Pinpoint the cell where the given text exists, returning its (x, y) midpoint coordinate. 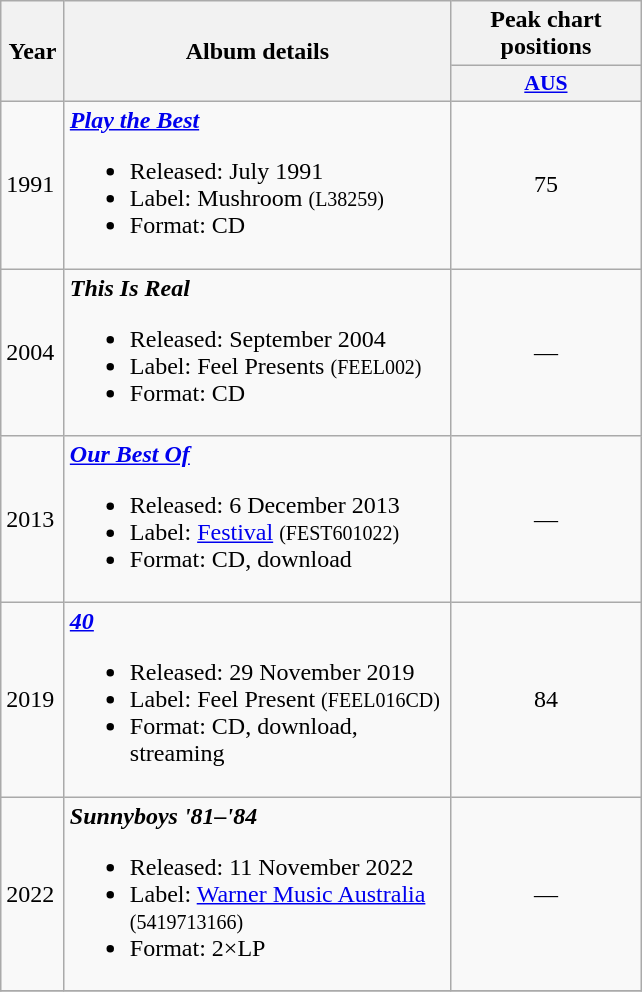
Our Best OfReleased: 6 December 2013Label: Festival (FEST601022)Format: CD, download (257, 520)
1991 (33, 184)
Sunnyboys '81–'84Released: 11 November 2022Label: Warner Music Australia (5419713166)Format: 2×LP (257, 894)
84 (546, 700)
2019 (33, 700)
2004 (33, 352)
75 (546, 184)
2013 (33, 520)
Album details (257, 52)
Year (33, 52)
AUS (546, 84)
Peak chart positions (546, 34)
This Is RealReleased: September 2004Label: Feel Presents (FEEL002)Format: CD (257, 352)
2022 (33, 894)
Play the BestReleased: July 1991Label: Mushroom (L38259)Format: CD (257, 184)
40Released: 29 November 2019Label: Feel Present (FEEL016CD)Format: CD, download, streaming (257, 700)
